Pinpoint the cell where the given text exists, returning its [x, y] midpoint coordinate. 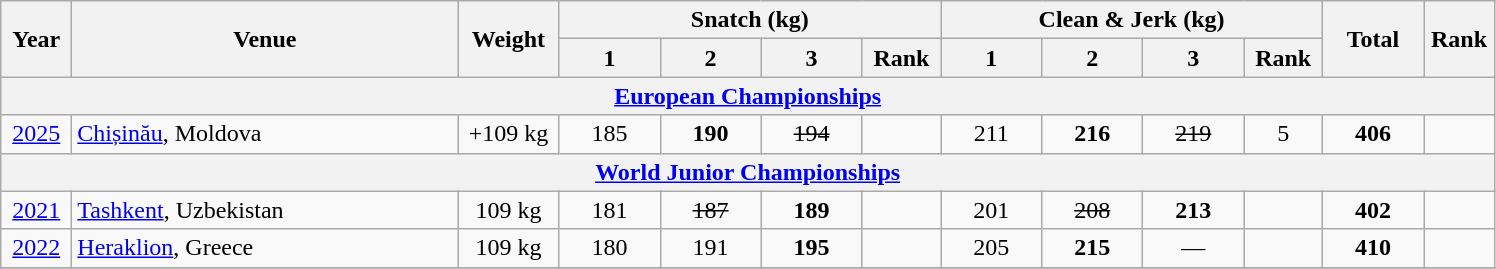
5 [1284, 134]
219 [1194, 134]
2022 [36, 248]
181 [610, 210]
191 [710, 248]
406 [1372, 134]
187 [710, 210]
2021 [36, 210]
180 [610, 248]
201 [992, 210]
Heraklion, Greece [265, 248]
World Junior Championships [748, 172]
— [1194, 248]
Total [1372, 39]
216 [1092, 134]
213 [1194, 210]
208 [1092, 210]
189 [812, 210]
402 [1372, 210]
Tashkent, Uzbekistan [265, 210]
211 [992, 134]
190 [710, 134]
Year [36, 39]
Clean & Jerk (kg) [1132, 20]
205 [992, 248]
185 [610, 134]
Weight [508, 39]
410 [1372, 248]
Venue [265, 39]
195 [812, 248]
194 [812, 134]
215 [1092, 248]
European Championships [748, 96]
Chișinău, Moldova [265, 134]
2025 [36, 134]
Snatch (kg) [750, 20]
+109 kg [508, 134]
